Identify which cell holds the provided text, then report its (x, y) central coordinate. 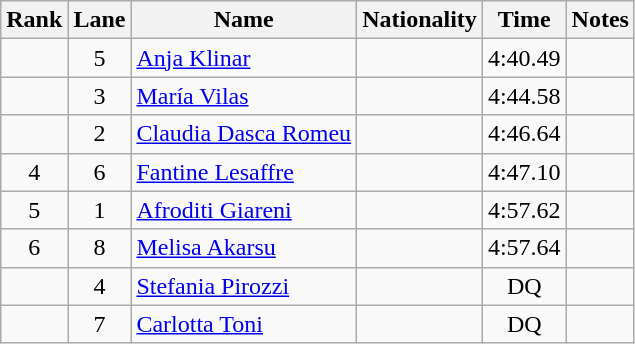
Nationality (420, 20)
8 (100, 248)
2 (100, 134)
Melisa Akarsu (244, 248)
Anja Klinar (244, 58)
Stefania Pirozzi (244, 286)
4:44.58 (524, 96)
3 (100, 96)
1 (100, 210)
4:46.64 (524, 134)
Rank (34, 20)
4:40.49 (524, 58)
Lane (100, 20)
Afroditi Giareni (244, 210)
Fantine Lesaffre (244, 172)
Name (244, 20)
7 (100, 324)
Carlotta Toni (244, 324)
María Vilas (244, 96)
Time (524, 20)
4:57.62 (524, 210)
Claudia Dasca Romeu (244, 134)
4:47.10 (524, 172)
4:57.64 (524, 248)
Notes (600, 20)
